Detect which cell encompasses the target text, then output its [x, y] center coordinate. 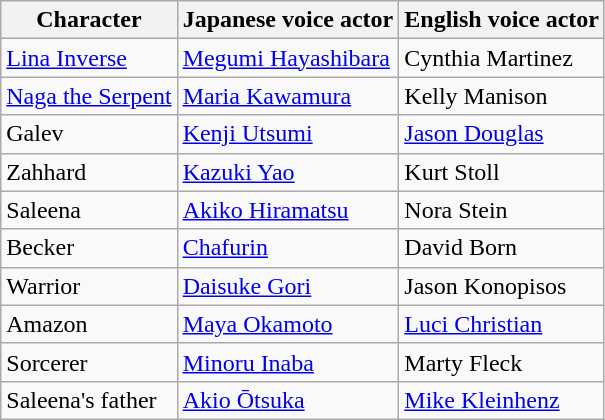
Minoru Inaba [288, 362]
Warrior [89, 286]
Jason Douglas [502, 134]
Maria Kawamura [288, 96]
Luci Christian [502, 324]
Mike Kleinhenz [502, 400]
Galev [89, 134]
Nora Stein [502, 210]
Kelly Manison [502, 96]
Chafurin [288, 248]
Akio Ōtsuka [288, 400]
Japanese voice actor [288, 20]
Sorcerer [89, 362]
Kurt Stoll [502, 172]
English voice actor [502, 20]
David Born [502, 248]
Megumi Hayashibara [288, 58]
Cynthia Martinez [502, 58]
Jason Konopisos [502, 286]
Saleena's father [89, 400]
Character [89, 20]
Lina Inverse [89, 58]
Daisuke Gori [288, 286]
Maya Okamoto [288, 324]
Kenji Utsumi [288, 134]
Becker [89, 248]
Kazuki Yao [288, 172]
Marty Fleck [502, 362]
Akiko Hiramatsu [288, 210]
Amazon [89, 324]
Zahhard [89, 172]
Naga the Serpent [89, 96]
Saleena [89, 210]
